Find where the given text appears and provide that cell's center as (X, Y) coordinate. 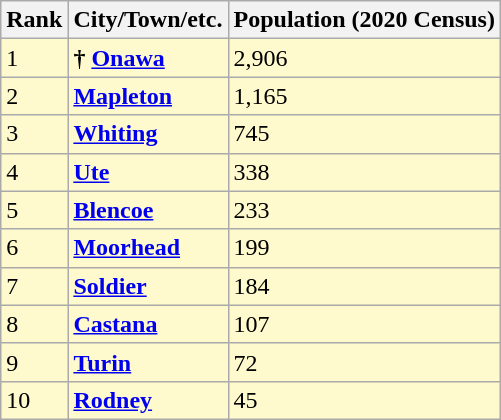
6 (34, 248)
45 (364, 400)
3 (34, 134)
72 (364, 362)
Mapleton (148, 96)
1 (34, 58)
Turin (148, 362)
Blencoe (148, 210)
Soldier (148, 286)
Population (2020 Census) (364, 20)
107 (364, 324)
City/Town/etc. (148, 20)
Rank (34, 20)
184 (364, 286)
199 (364, 248)
9 (34, 362)
Moorhead (148, 248)
2,906 (364, 58)
5 (34, 210)
4 (34, 172)
745 (364, 134)
† Onawa (148, 58)
233 (364, 210)
Castana (148, 324)
Rodney (148, 400)
Whiting (148, 134)
7 (34, 286)
338 (364, 172)
8 (34, 324)
1,165 (364, 96)
10 (34, 400)
Ute (148, 172)
2 (34, 96)
